Pinpoint the cell where the given text exists, returning its [x, y] midpoint coordinate. 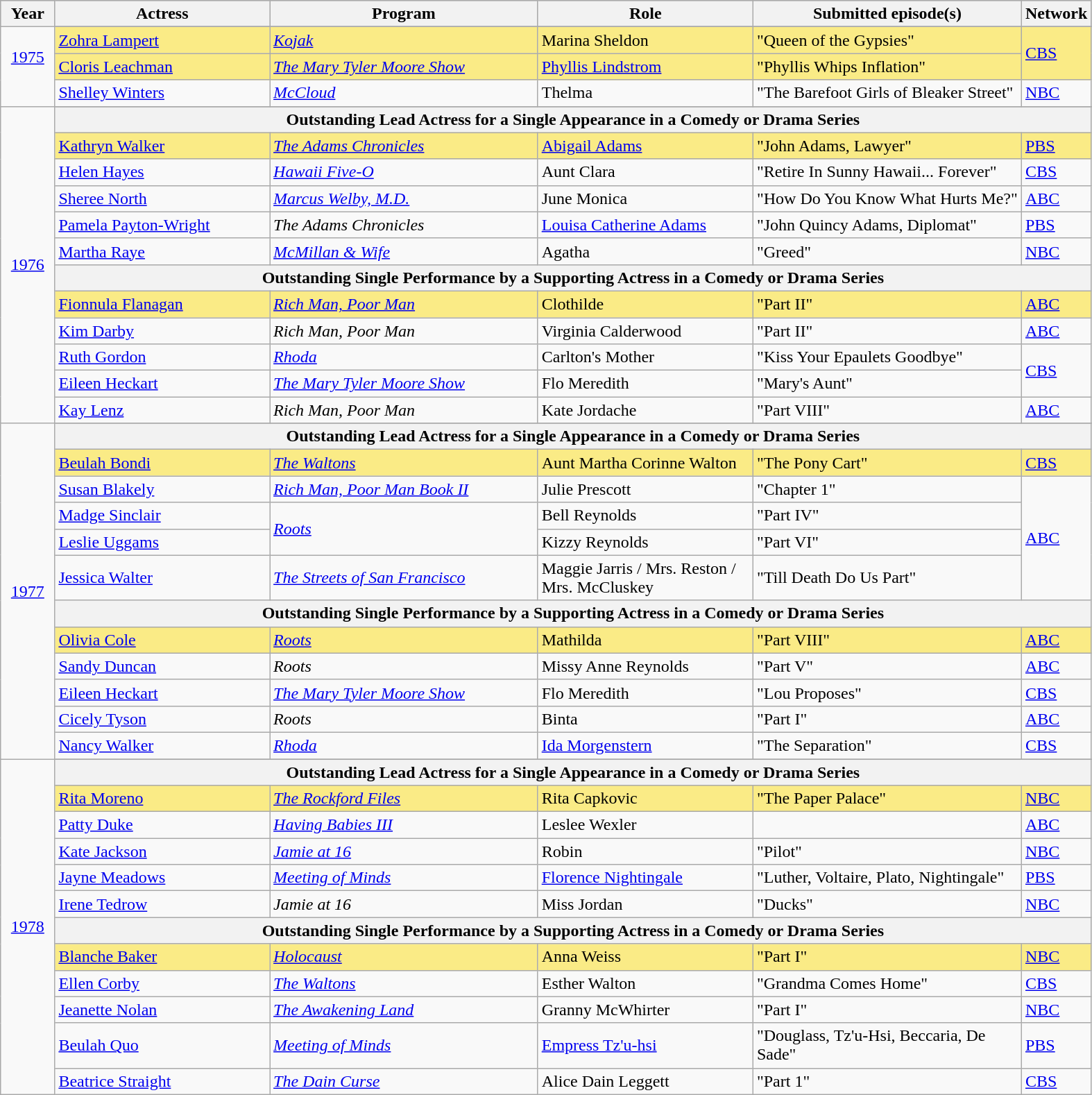
Rich Man, Poor Man Book II [404, 489]
1975 [28, 67]
"Queen of the Gypsies" [887, 40]
"Kiss Your Epaulets Goodbye" [887, 357]
Year [28, 14]
Kate Jackson [162, 851]
Program [404, 14]
"Mary's Aunt" [887, 384]
Beulah Bondi [162, 463]
Thelma [645, 93]
The Dain Curse [404, 1081]
The Rockford Files [404, 799]
"The Barefoot Girls of Bleaker Street" [887, 93]
1978 [28, 927]
Rita Moreno [162, 799]
Having Babies III [404, 825]
Aunt Martha Corinne Walton [645, 463]
Network [1056, 14]
Zohra Lampert [162, 40]
1976 [28, 265]
"How Do You Know What Hurts Me?" [887, 198]
Bell Reynolds [645, 516]
"Retire In Sunny Hawaii... Forever" [887, 172]
Abigail Adams [645, 146]
Kizzy Reynolds [645, 542]
Leslee Wexler [645, 825]
Julie Prescott [645, 489]
"John Adams, Lawyer" [887, 146]
"Part IV" [887, 516]
"Part V" [887, 666]
Beulah Quo [162, 1045]
1977 [28, 591]
Clothilde [645, 304]
Ruth Gordon [162, 357]
McMillan & Wife [404, 251]
Alice Dain Leggett [645, 1081]
"Chapter 1" [887, 489]
The Streets of San Francisco [404, 577]
Empress Tz'u-hsi [645, 1045]
"Lou Proposes" [887, 693]
"Luther, Voltaire, Plato, Nightingale" [887, 878]
Kate Jordache [645, 410]
"The Pony Cart" [887, 463]
Holocaust [404, 957]
Marina Sheldon [645, 40]
Fionnula Flanagan [162, 304]
Rita Capkovic [645, 799]
Virginia Calderwood [645, 331]
Mathilda [645, 640]
Hawaii Five-O [404, 172]
"Part VI" [887, 542]
Jessica Walter [162, 577]
"Till Death Do Us Part" [887, 577]
Miss Jordan [645, 904]
"Greed" [887, 251]
Martha Raye [162, 251]
Leslie Uggams [162, 542]
Sheree North [162, 198]
"John Quincy Adams, Diplomat" [887, 225]
Louisa Catherine Adams [645, 225]
Anna Weiss [645, 957]
Madge Sinclair [162, 516]
Kim Darby [162, 331]
Ida Morgenstern [645, 745]
Irene Tedrow [162, 904]
Maggie Jarris / Mrs. Reston / Mrs. McCluskey [645, 577]
Ellen Corby [162, 983]
Jayne Meadows [162, 878]
Actress [162, 14]
Shelley Winters [162, 93]
"Douglass, Tz'u-Hsi, Beccaria, De Sade" [887, 1045]
Nancy Walker [162, 745]
Role [645, 14]
Granny McWhirter [645, 1010]
Kojak [404, 40]
"Pilot" [887, 851]
"The Separation" [887, 745]
"Phyllis Whips Inflation" [887, 67]
Susan Blakely [162, 489]
Submitted episode(s) [887, 14]
Binta [645, 719]
Blanche Baker [162, 957]
Esther Walton [645, 983]
Marcus Welby, M.D. [404, 198]
Beatrice Straight [162, 1081]
Cloris Leachman [162, 67]
McCloud [404, 93]
Missy Anne Reynolds [645, 666]
Florence Nightingale [645, 878]
Carlton's Mother [645, 357]
The Awakening Land [404, 1010]
"Ducks" [887, 904]
Sandy Duncan [162, 666]
Jeanette Nolan [162, 1010]
Helen Hayes [162, 172]
Phyllis Lindstrom [645, 67]
Kay Lenz [162, 410]
Pamela Payton-Wright [162, 225]
Robin [645, 851]
"Grandma Comes Home" [887, 983]
Cicely Tyson [162, 719]
Olivia Cole [162, 640]
Kathryn Walker [162, 146]
Aunt Clara [645, 172]
Patty Duke [162, 825]
Agatha [645, 251]
"The Paper Palace" [887, 799]
"Part 1" [887, 1081]
June Monica [645, 198]
